Detect which cell encompasses the target text, then output its [X, Y] center coordinate. 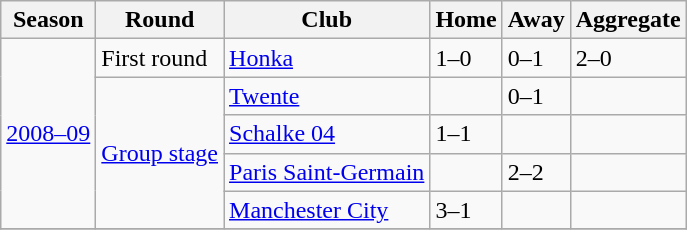
1–1 [466, 134]
Schalke 04 [327, 134]
2–0 [628, 58]
Group stage [160, 153]
Home [466, 20]
Season [48, 20]
First round [160, 58]
Twente [327, 96]
Honka [327, 58]
2–2 [536, 172]
Aggregate [628, 20]
3–1 [466, 210]
Round [160, 20]
Paris Saint-Germain [327, 172]
Club [327, 20]
Away [536, 20]
1–0 [466, 58]
2008–09 [48, 134]
Manchester City [327, 210]
